Detect which cell encompasses the target text, then output its [x, y] center coordinate. 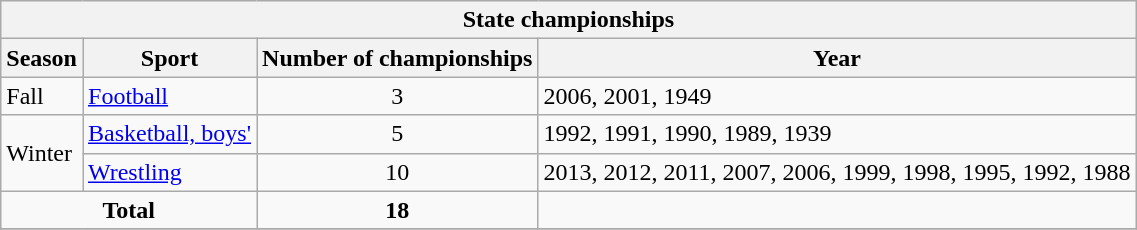
Fall [42, 96]
1992, 1991, 1990, 1989, 1939 [837, 134]
Basketball, boys' [169, 134]
Year [837, 58]
18 [398, 210]
3 [398, 96]
State championships [568, 20]
2013, 2012, 2011, 2007, 2006, 1999, 1998, 1995, 1992, 1988 [837, 172]
Sport [169, 58]
5 [398, 134]
Winter [42, 153]
Wrestling [169, 172]
Season [42, 58]
10 [398, 172]
Number of championships [398, 58]
2006, 2001, 1949 [837, 96]
Total [129, 210]
Football [169, 96]
